Provide the [X, Y] coordinate of the cell's center where the given text is located.  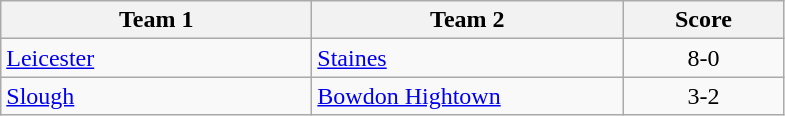
Bowdon Hightown [468, 96]
Team 2 [468, 20]
3-2 [704, 96]
Staines [468, 58]
Slough [156, 96]
Leicester [156, 58]
Score [704, 20]
8-0 [704, 58]
Team 1 [156, 20]
